Scan for the cell matching the given text and deliver its [X, Y] coordinate at center. 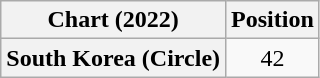
Position [273, 20]
Chart (2022) [114, 20]
South Korea (Circle) [114, 58]
42 [273, 58]
